Identify which cell holds the provided text, then report its (X, Y) central coordinate. 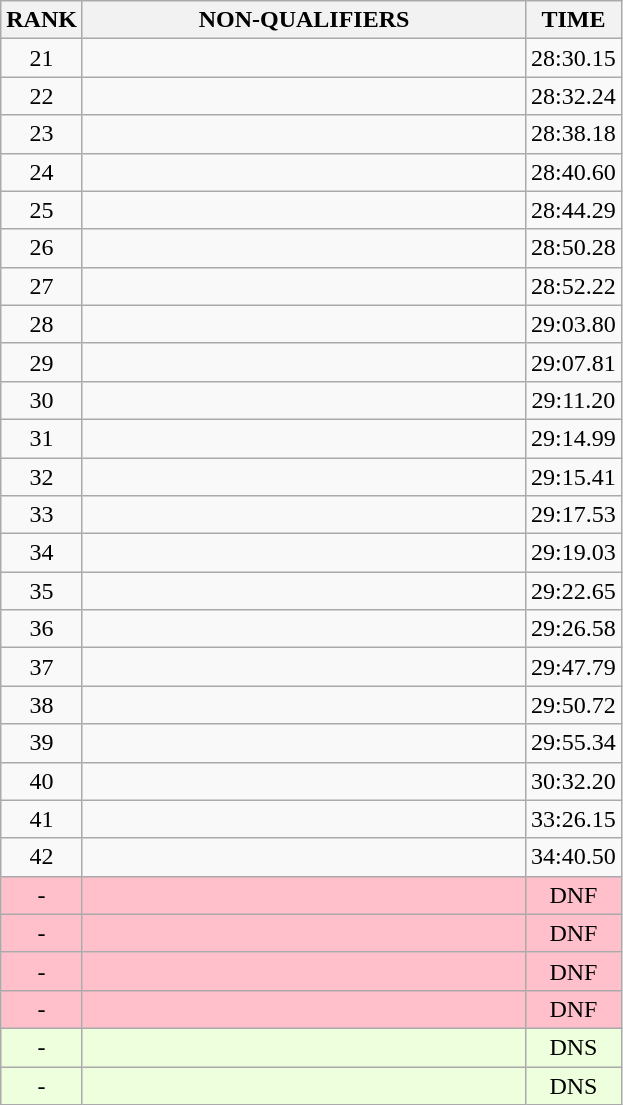
29:47.79 (574, 667)
28 (42, 324)
22 (42, 96)
28:52.22 (574, 286)
35 (42, 591)
29:22.65 (574, 591)
29:19.03 (574, 553)
40 (42, 781)
29:26.58 (574, 629)
RANK (42, 20)
26 (42, 248)
38 (42, 705)
28:32.24 (574, 96)
30 (42, 400)
29:11.20 (574, 400)
23 (42, 134)
29:14.99 (574, 438)
29:50.72 (574, 705)
21 (42, 58)
29:15.41 (574, 477)
39 (42, 743)
33 (42, 515)
31 (42, 438)
25 (42, 210)
32 (42, 477)
36 (42, 629)
28:50.28 (574, 248)
41 (42, 819)
28:40.60 (574, 172)
29:55.34 (574, 743)
33:26.15 (574, 819)
TIME (574, 20)
37 (42, 667)
28:38.18 (574, 134)
34 (42, 553)
27 (42, 286)
29:07.81 (574, 362)
29 (42, 362)
29:03.80 (574, 324)
42 (42, 857)
29:17.53 (574, 515)
30:32.20 (574, 781)
28:44.29 (574, 210)
28:30.15 (574, 58)
24 (42, 172)
34:40.50 (574, 857)
NON-QUALIFIERS (304, 20)
